Determine the [X, Y] coordinate at the center of the cell enclosing the given text.  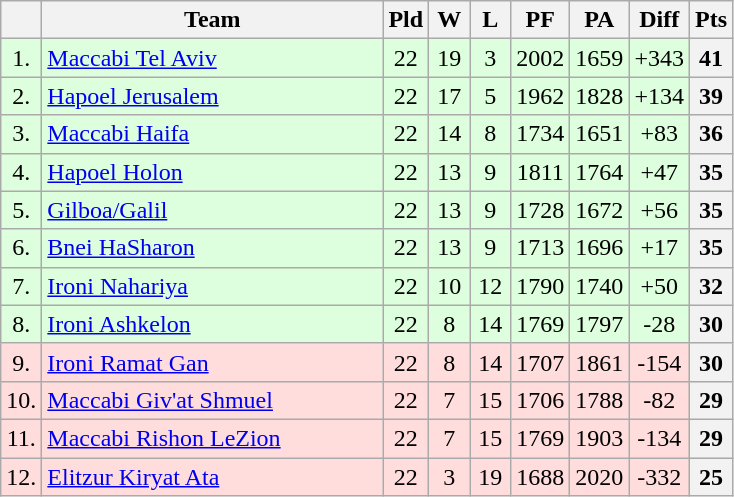
2. [22, 96]
Hapoel Holon [212, 172]
32 [710, 286]
36 [710, 134]
39 [710, 96]
Maccabi Haifa [212, 134]
1. [22, 58]
11. [22, 438]
1713 [540, 248]
1788 [600, 400]
5. [22, 210]
1811 [540, 172]
1740 [600, 286]
Ironi Ashkelon [212, 324]
3. [22, 134]
4. [22, 172]
10 [450, 286]
-154 [660, 362]
1797 [600, 324]
8. [22, 324]
12. [22, 477]
7. [22, 286]
1861 [600, 362]
+83 [660, 134]
Ironi Ramat Gan [212, 362]
-28 [660, 324]
1672 [600, 210]
6. [22, 248]
Bnei HaSharon [212, 248]
-332 [660, 477]
W [450, 20]
Ironi Nahariya [212, 286]
10. [22, 400]
9. [22, 362]
41 [710, 58]
17 [450, 96]
PA [600, 20]
+134 [660, 96]
1903 [600, 438]
5 [490, 96]
+47 [660, 172]
Pts [710, 20]
2020 [600, 477]
1651 [600, 134]
Maccabi Tel Aviv [212, 58]
-134 [660, 438]
1734 [540, 134]
1688 [540, 477]
1962 [540, 96]
1764 [600, 172]
+17 [660, 248]
Hapoel Jerusalem [212, 96]
Maccabi Giv'at Shmuel [212, 400]
1790 [540, 286]
1706 [540, 400]
L [490, 20]
+56 [660, 210]
1828 [600, 96]
Diff [660, 20]
PF [540, 20]
12 [490, 286]
1659 [600, 58]
25 [710, 477]
+343 [660, 58]
Maccabi Rishon LeZion [212, 438]
1728 [540, 210]
Pld [406, 20]
+50 [660, 286]
Team [212, 20]
Elitzur Kiryat Ata [212, 477]
-82 [660, 400]
1696 [600, 248]
Gilboa/Galil [212, 210]
1707 [540, 362]
2002 [540, 58]
